From the cell containing the given text, extract its center point as [X, Y] coordinate. 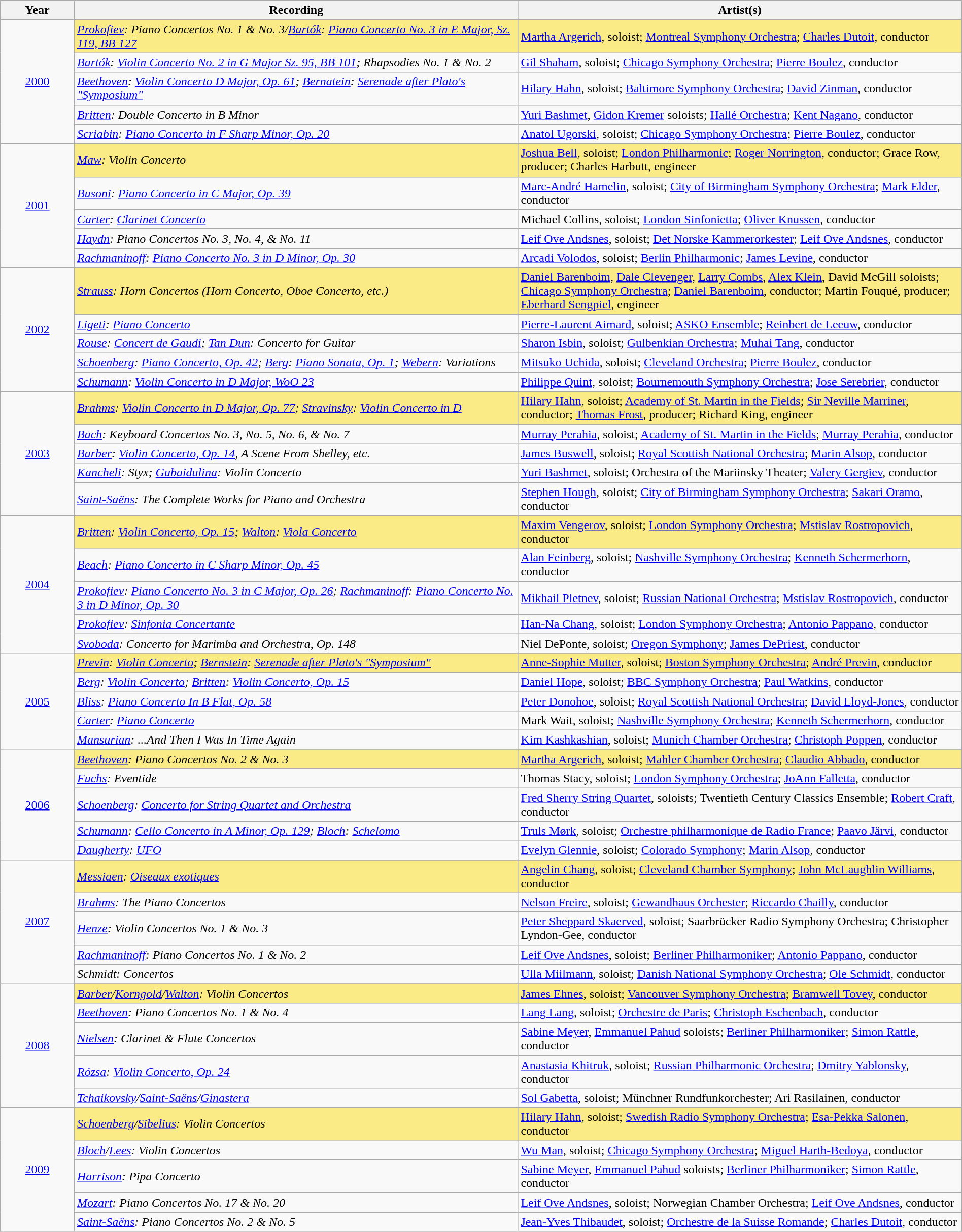
Schumann: Violin Concerto in D Major, WoO 23 [296, 382]
Brahms: Violin Concerto in D Major, Op. 77; Stravinsky: Violin Concerto in D [296, 408]
Strauss: Horn Concertos (Horn Concerto, Oboe Concerto, etc.) [296, 291]
Mozart: Piano Concertos No. 17 & No. 20 [296, 1203]
Artist(s) [740, 10]
2006 [38, 804]
Ulla Miilmann, soloist; Danish National Symphony Orchestra; Ole Schmidt, conductor [740, 974]
Wu Man, soloist; Chicago Symphony Orchestra; Miguel Harth-Bedoya, conductor [740, 1150]
Svoboda: Concerto for Marimba and Orchestra, Op. 148 [296, 643]
Schoenberg/Sibelius: Violin Concertos [296, 1124]
Truls Mørk, soloist; Orchestre philharmonique de Radio France; Paavo Järvi, conductor [740, 831]
Martha Argerich, soloist; Montreal Symphony Orchestra; Charles Dutoit, conductor [740, 37]
Sharon Isbin, soloist; Gulbenkian Orchestra; Muhai Tang, conductor [740, 343]
Joshua Bell, soloist; London Philharmonic; Roger Norrington, conductor; Grace Row, producer; Charles Harbutt, engineer [740, 160]
Kancheli: Styx; Gubaidulina: Violin Concerto [296, 473]
Harrison: Pipa Concerto [296, 1177]
Gil Shaham, soloist; Chicago Symphony Orchestra; Pierre Boulez, conductor [740, 62]
Beach: Piano Concerto in C Sharp Minor, Op. 45 [296, 565]
Saint-Saëns: Piano Concertos No. 2 & No. 5 [296, 1222]
Year [38, 10]
Henze: Violin Concertos No. 1 & No. 3 [296, 928]
Yuri Bashmet, Gidon Kremer soloists; Hallé Orchestra; Kent Nagano, conductor [740, 115]
Berg: Violin Concerto; Britten: Violin Concerto, Op. 15 [296, 682]
Messiaen: Oiseaux exotiques [296, 876]
Haydn: Piano Concertos No. 3, No. 4, & No. 11 [296, 238]
Ligeti: Piano Concerto [296, 324]
2007 [38, 922]
Niel DePonte, soloist; Oregon Symphony; James DePriest, conductor [740, 643]
Sol Gabetta, soloist; Münchner Rundfunkorchester; Ari Rasilainen, conductor [740, 1098]
James Buswell, soloist; Royal Scottish National Orchestra; Marin Alsop, conductor [740, 453]
Hilary Hahn, soloist; Academy of St. Martin in the Fields; Sir Neville Marriner, conductor; Thomas Frost, producer; Richard King, engineer [740, 408]
Martha Argerich, soloist; Mahler Chamber Orchestra; Claudio Abbado, conductor [740, 759]
Recording [296, 10]
Rouse: Concert de Gaudi; Tan Dun: Concerto for Guitar [296, 343]
Beethoven: Piano Concertos No. 2 & No. 3 [296, 759]
2000 [38, 82]
Bartók: Violin Concerto No. 2 in G Major Sz. 95, BB 101; Rhapsodies No. 1 & No. 2 [296, 62]
Thomas Stacy, soloist; London Symphony Orchestra; JoAnn Falletta, conductor [740, 779]
2009 [38, 1170]
Fuchs: Eventide [296, 779]
Alan Feinberg, soloist; Nashville Symphony Orchestra; Kenneth Schermerhorn, conductor [740, 565]
Brahms: The Piano Concertos [296, 902]
Schoenberg: Concerto for String Quartet and Orchestra [296, 804]
Philippe Quint, soloist; Bournemouth Symphony Orchestra; Jose Serebrier, conductor [740, 382]
Mansurian: ...And Then I Was In Time Again [296, 740]
2008 [38, 1045]
Leif Ove Andsnes, soloist; Berliner Philharmoniker; Antonio Pappano, conductor [740, 955]
Peter Sheppard Skaerved, soloist; Saarbrücker Radio Symphony Orchestra; Christopher Lyndon-Gee, conductor [740, 928]
Tchaikovsky/Saint-Saëns/Ginastera [296, 1098]
Bloch/Lees: Violin Concertos [296, 1150]
Anatol Ugorski, soloist; Chicago Symphony Orchestra; Pierre Boulez, conductor [740, 134]
2001 [38, 205]
Nelson Freire, soloist; Gewandhaus Orchester; Riccardo Chailly, conductor [740, 902]
Han-Na Chang, soloist; London Symphony Orchestra; Antonio Pappano, conductor [740, 624]
Britten: Double Concerto in B Minor [296, 115]
Yuri Bashmet, soloist; Orchestra of the Mariinsky Theater; Valery Gergiev, conductor [740, 473]
Bliss: Piano Concerto In B Flat, Op. 58 [296, 701]
Daugherty: UFO [296, 850]
Mitsuko Uchida, soloist; Cleveland Orchestra; Pierre Boulez, conductor [740, 363]
Carter: Clarinet Concerto [296, 219]
Evelyn Glennie, soloist; Colorado Symphony; Marin Alsop, conductor [740, 850]
Mark Wait, soloist; Nashville Symphony Orchestra; Kenneth Schermerhorn, conductor [740, 721]
Rachmaninoff: Piano Concerto No. 3 in D Minor, Op. 30 [296, 258]
Schmidt: Concertos [296, 974]
Jean-Yves Thibaudet, soloist; Orchestre de la Suisse Romande; Charles Dutoit, conductor [740, 1222]
Prokofiev: Piano Concertos No. 1 & No. 3/Bartók: Piano Concerto No. 3 in E Major, Sz. 119, BB 127 [296, 37]
Maw: Violin Concerto [296, 160]
Peter Donohoe, soloist; Royal Scottish National Orchestra; David Lloyd-Jones, conductor [740, 701]
Barber: Violin Concerto, Op. 14, A Scene From Shelley, etc. [296, 453]
Marc-André Hamelin, soloist; City of Birmingham Symphony Orchestra; Mark Elder, conductor [740, 193]
Daniel Hope, soloist; BBC Symphony Orchestra; Paul Watkins, conductor [740, 682]
Pierre-Laurent Aimard, soloist; ASKO Ensemble; Reinbert de Leeuw, conductor [740, 324]
2004 [38, 584]
Michael Collins, soloist; London Sinfonietta; Oliver Knussen, conductor [740, 219]
Fred Sherry String Quartet, soloists; Twentieth Century Classics Ensemble; Robert Craft, conductor [740, 804]
Murray Perahia, soloist; Academy of St. Martin in the Fields; Murray Perahia, conductor [740, 434]
Bach: Keyboard Concertos No. 3, No. 5, No. 6, & No. 7 [296, 434]
2005 [38, 701]
Beethoven: Piano Concertos No. 1 & No. 4 [296, 1012]
Saint-Saëns: The Complete Works for Piano and Orchestra [296, 499]
Schumann: Cello Concerto in A Minor, Op. 129; Bloch: Schelomo [296, 831]
2003 [38, 453]
Nielsen: Clarinet & Flute Concertos [296, 1039]
Maxim Vengerov, soloist; London Symphony Orchestra; Mstislav Rostropovich, conductor [740, 532]
Angelin Chang, soloist; Cleveland Chamber Symphony; John McLaughlin Williams, conductor [740, 876]
Prokofiev: Piano Concerto No. 3 in C Major, Op. 26; Rachmaninoff: Piano Concerto No. 3 in D Minor, Op. 30 [296, 597]
James Ehnes, soloist; Vancouver Symphony Orchestra; Bramwell Tovey, conductor [740, 993]
Leif Ove Andsnes, soloist; Det Norske Kammerorkester; Leif Ove Andsnes, conductor [740, 238]
Kim Kashkashian, soloist; Munich Chamber Orchestra; Christoph Poppen, conductor [740, 740]
Stephen Hough, soloist; City of Birmingham Symphony Orchestra; Sakari Oramo, conductor [740, 499]
Prokofiev: Sinfonia Concertante [296, 624]
Anne-Sophie Mutter, soloist; Boston Symphony Orchestra; André Previn, conductor [740, 662]
Carter: Piano Concerto [296, 721]
Barber/Korngold/Walton: Violin Concertos [296, 993]
Previn: Violin Concerto; Bernstein: Serenade after Plato's "Symposium" [296, 662]
Schoenberg: Piano Concerto, Op. 42; Berg: Piano Sonata, Op. 1; Webern: Variations [296, 363]
Arcadi Volodos, soloist; Berlin Philharmonic; James Levine, conductor [740, 258]
Lang Lang, soloist; Orchestre de Paris; Christoph Eschenbach, conductor [740, 1012]
Rachmaninoff: Piano Concertos No. 1 & No. 2 [296, 955]
Scriabin: Piano Concerto in F Sharp Minor, Op. 20 [296, 134]
Leif Ove Andsnes, soloist; Norwegian Chamber Orchestra; Leif Ove Andsnes, conductor [740, 1203]
Hilary Hahn, soloist; Baltimore Symphony Orchestra; David Zinman, conductor [740, 88]
Beethoven: Violin Concerto D Major, Op. 61; Bernatein: Serenade after Plato's "Symposium" [296, 88]
Mikhail Pletnev, soloist; Russian National Orchestra; Mstislav Rostropovich, conductor [740, 597]
Hilary Hahn, soloist; Swedish Radio Symphony Orchestra; Esa-Pekka Salonen, conductor [740, 1124]
Anastasia Khitruk, soloist; Russian Philharmonic Orchestra; Dmitry Yablonsky, conductor [740, 1071]
Rózsa: Violin Concerto, Op. 24 [296, 1071]
Busoni: Piano Concerto in C Major, Op. 39 [296, 193]
Britten: Violin Concerto, Op. 15; Walton: Viola Concerto [296, 532]
2002 [38, 329]
